Capture the cell that displays the provided text and extract its (x, y) central coordinate. 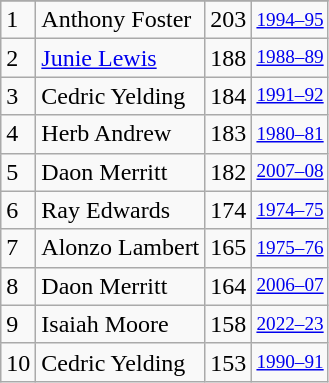
165 (228, 248)
164 (228, 286)
Junie Lewis (120, 58)
153 (228, 362)
1975–76 (290, 248)
Alonzo Lambert (120, 248)
1974–75 (290, 210)
158 (228, 324)
174 (228, 210)
7 (18, 248)
182 (228, 172)
6 (18, 210)
184 (228, 96)
3 (18, 96)
4 (18, 134)
5 (18, 172)
1991–92 (290, 96)
1980–81 (290, 134)
2 (18, 58)
1990–91 (290, 362)
8 (18, 286)
2022–23 (290, 324)
2007–08 (290, 172)
1988–89 (290, 58)
203 (228, 20)
10 (18, 362)
Anthony Foster (120, 20)
Isaiah Moore (120, 324)
Herb Andrew (120, 134)
188 (228, 58)
9 (18, 324)
Ray Edwards (120, 210)
2006–07 (290, 286)
183 (228, 134)
1994–95 (290, 20)
1 (18, 20)
